Return the (X, Y) coordinate for the center point of the cell that contains the specified text.  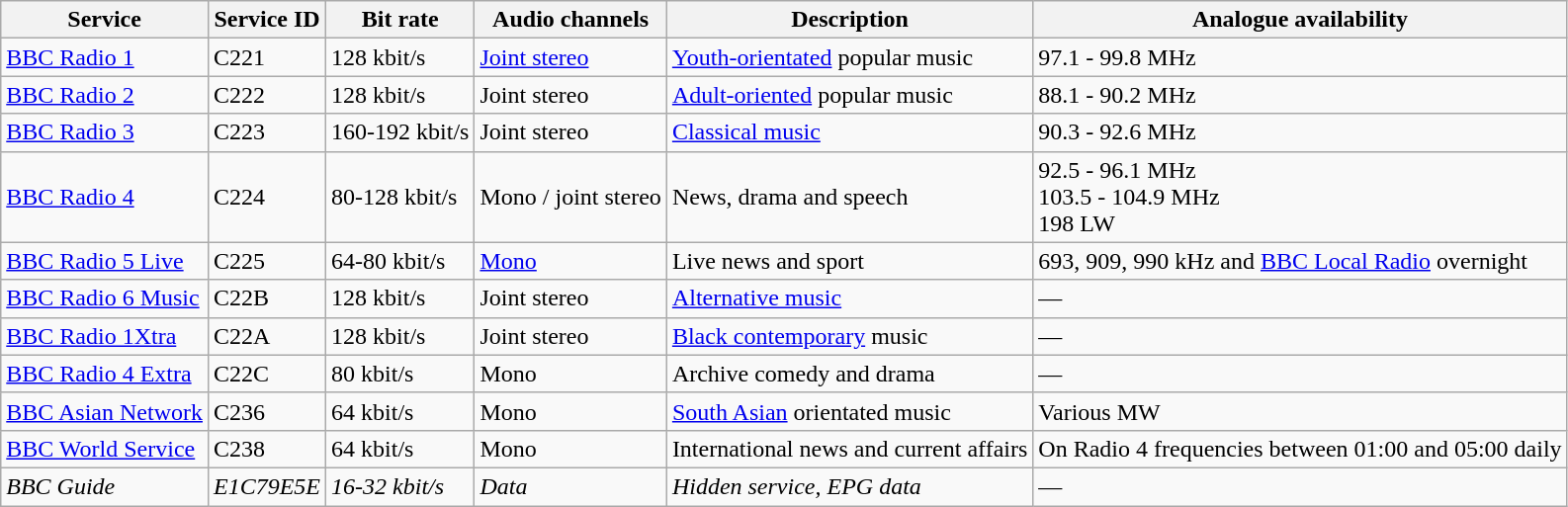
Hidden service, EPG data (849, 486)
Data (570, 486)
64-80 kbit/s (400, 261)
BBC Radio 5 Live (105, 261)
C223 (267, 132)
BBC Radio 6 Music (105, 298)
International news and current affairs (849, 449)
92.5 - 96.1 MHz103.5 - 104.9 MHz198 LW (1300, 197)
Mono / joint stereo (570, 197)
Archive comedy and drama (849, 374)
BBC Radio 1Xtra (105, 336)
Various MW (1300, 411)
Bit rate (400, 20)
C222 (267, 95)
80 kbit/s (400, 374)
Audio channels (570, 20)
BBC Radio 2 (105, 95)
BBC Radio 4 Extra (105, 374)
C225 (267, 261)
693, 909, 990 kHz and BBC Local Radio overnight (1300, 261)
Live news and sport (849, 261)
Alternative music (849, 298)
BBC Asian Network (105, 411)
Analogue availability (1300, 20)
Service (105, 20)
BBC Radio 4 (105, 197)
C238 (267, 449)
News, drama and speech (849, 197)
BBC World Service (105, 449)
80-128 kbit/s (400, 197)
97.1 - 99.8 MHz (1300, 57)
C224 (267, 197)
Youth-orientated popular music (849, 57)
C22A (267, 336)
Black contemporary music (849, 336)
Classical music (849, 132)
Adult-oriented popular music (849, 95)
Description (849, 20)
160-192 kbit/s (400, 132)
88.1 - 90.2 MHz (1300, 95)
On Radio 4 frequencies between 01:00 and 05:00 daily (1300, 449)
90.3 - 92.6 MHz (1300, 132)
Service ID (267, 20)
BBC Radio 3 (105, 132)
C236 (267, 411)
South Asian orientated music (849, 411)
E1C79E5E (267, 486)
16-32 kbit/s (400, 486)
BBC Radio 1 (105, 57)
C221 (267, 57)
C22B (267, 298)
C22C (267, 374)
BBC Guide (105, 486)
